Extract the [X, Y] coordinate from the center of the cell holding the provided text.  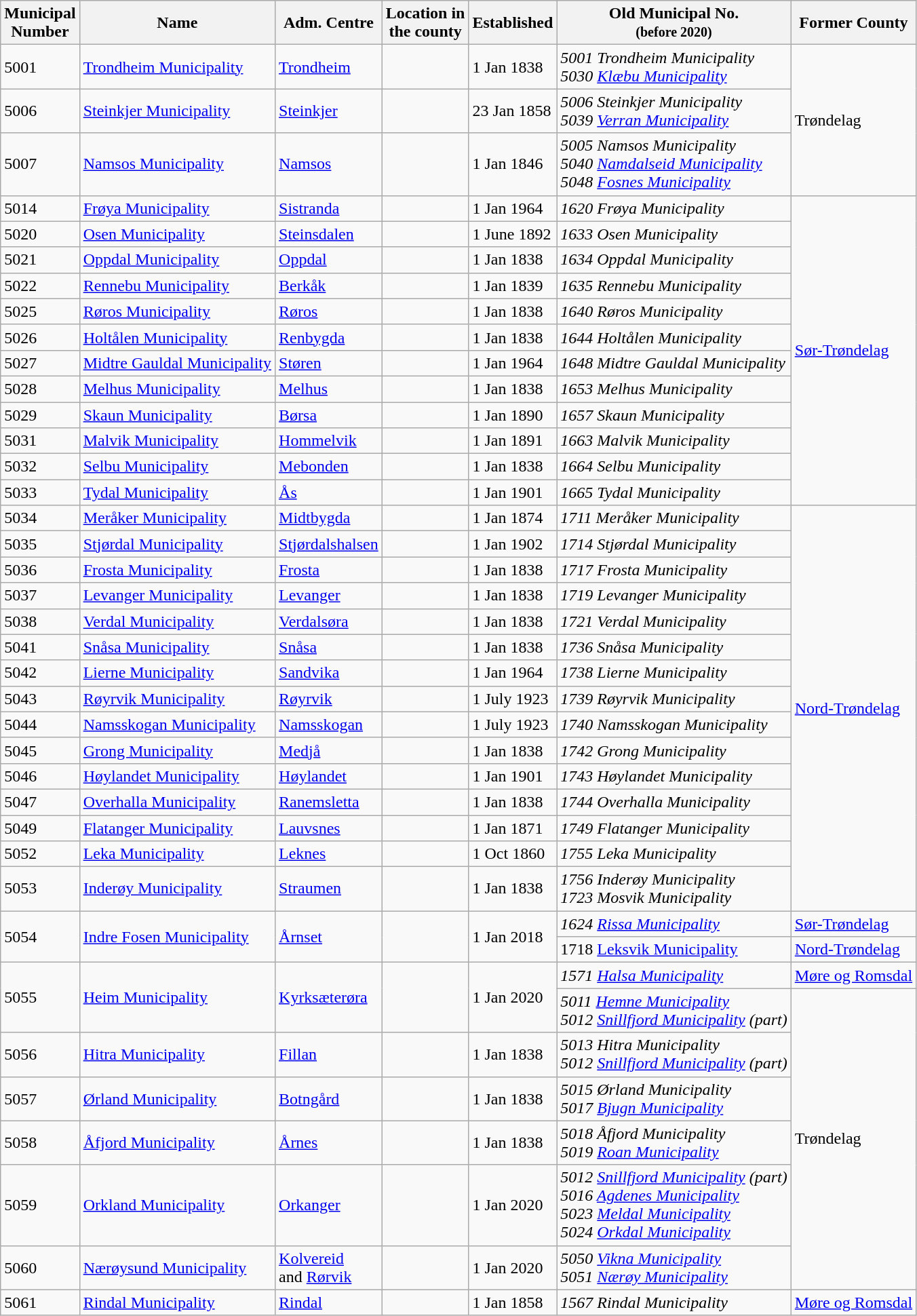
1 Jan 1890 [513, 414]
5060 [40, 1267]
Kyrksæterøra [329, 997]
Kolvereidand Rørvik [329, 1267]
Røyrvik Municipality [177, 699]
1749 Flatanger Municipality [674, 828]
1740 Namsskogan Municipality [674, 724]
1633 Osen Municipality [674, 234]
Namsskogan [329, 724]
Rindal [329, 1302]
Verdal Municipality [177, 621]
1567 Rindal Municipality [674, 1302]
1738 Lierne Municipality [674, 673]
Børsa [329, 414]
Rennebu Municipality [177, 286]
1 Jan 2018 [513, 937]
Berkåk [329, 286]
Sistranda [329, 208]
Røros [329, 311]
5026 [40, 337]
Flatanger Municipality [177, 828]
5015 Ørland Municipality5017 Bjugn Municipality [674, 1099]
1 Jan 1839 [513, 286]
1719 Levanger Municipality [674, 596]
Leknes [329, 854]
1756 Inderøy Municipality 1723 Mosvik Municipality [674, 889]
Verdalsøra [329, 621]
Old Municipal No.(before 2020) [674, 23]
1664 Selbu Municipality [674, 467]
Lauvsnes [329, 828]
5028 [40, 389]
Melhus [329, 389]
Stjørdal Municipality [177, 544]
5036 [40, 570]
Hitra Municipality [177, 1054]
5031 [40, 441]
5025 [40, 311]
Steinkjer Municipality [177, 111]
5054 [40, 937]
Ranemsletta [329, 802]
1620 Frøya Municipality [674, 208]
1663 Malvik Municipality [674, 441]
5046 [40, 776]
Midtre Gauldal Municipality [177, 363]
5022 [40, 286]
Orkland Municipality [177, 1205]
5052 [40, 854]
1 Jan 1858 [513, 1302]
Selbu Municipality [177, 467]
Straumen [329, 889]
Trondheim [329, 66]
Trondheim Municipality [177, 66]
5001 Trondheim Municipality5030 Klæbu Municipality [674, 66]
1634 Oppdal Municipality [674, 260]
5011 Hemne Municipality5012 Snillfjord Municipality (part) [674, 1011]
1743 Høylandet Municipality [674, 776]
Ås [329, 492]
Namsos [329, 164]
1711 Meråker Municipality [674, 518]
Snåsa Municipality [177, 647]
Røros Municipality [177, 311]
Frosta [329, 570]
Medjå [329, 750]
1 June 1892 [513, 234]
23 Jan 1858 [513, 111]
1717 Frosta Municipality [674, 570]
5053 [40, 889]
Røyrvik [329, 699]
Inderøy Municipality [177, 889]
Name [177, 23]
Holtålen Municipality [177, 337]
Indre Fosen Municipality [177, 937]
5055 [40, 997]
1624 Rissa Municipality [674, 924]
Fillan [329, 1054]
Oppdal Municipality [177, 260]
Skaun Municipality [177, 414]
1657 Skaun Municipality [674, 414]
Heim Municipality [177, 997]
5056 [40, 1054]
5038 [40, 621]
1 Jan 1871 [513, 828]
1 Jan 1874 [513, 518]
5057 [40, 1099]
5037 [40, 596]
5044 [40, 724]
Grong Municipality [177, 750]
Levanger Municipality [177, 596]
1736 Snåsa Municipality [674, 647]
Levanger [329, 596]
MunicipalNumber [40, 23]
Steinkjer [329, 111]
5041 [40, 647]
Renbygda [329, 337]
Årnes [329, 1142]
1635 Rennebu Municipality [674, 286]
Hommelvik [329, 441]
Stjørdalshalsen [329, 544]
Årnset [329, 937]
5033 [40, 492]
5027 [40, 363]
Åfjord Municipality [177, 1142]
5012 Snillfjord Municipality (part)5016 Agdenes Municipality5023 Meldal Municipality5024 Orkdal Municipality [674, 1205]
1 Jan 1891 [513, 441]
Established [513, 23]
Location inthe county [425, 23]
Namsos Municipality [177, 164]
Steinsdalen [329, 234]
5001 [40, 66]
1755 Leka Municipality [674, 854]
1718 Leksvik Municipality [674, 950]
Frøya Municipality [177, 208]
Orkanger [329, 1205]
5049 [40, 828]
5029 [40, 414]
5043 [40, 699]
Støren [329, 363]
Lierne Municipality [177, 673]
Overhalla Municipality [177, 802]
5059 [40, 1205]
Høylandet [329, 776]
Leka Municipality [177, 854]
Midtbygda [329, 518]
5042 [40, 673]
5047 [40, 802]
1648 Midtre Gauldal Municipality [674, 363]
5021 [40, 260]
Høylandet Municipality [177, 776]
5045 [40, 750]
1 Jan 1902 [513, 544]
5018 Åfjord Municipality5019 Roan Municipality [674, 1142]
Nærøysund Municipality [177, 1267]
1714 Stjørdal Municipality [674, 544]
1653 Melhus Municipality [674, 389]
1640 Røros Municipality [674, 311]
Ørland Municipality [177, 1099]
Mebonden [329, 467]
Snåsa [329, 647]
Osen Municipality [177, 234]
1744 Overhalla Municipality [674, 802]
5006 Steinkjer Municipality5039 Verran Municipality [674, 111]
Botngård [329, 1099]
5032 [40, 467]
5013 Hitra Municipality5012 Snillfjord Municipality (part) [674, 1054]
Malvik Municipality [177, 441]
Oppdal [329, 260]
5034 [40, 518]
5005 Namsos Municipality5040 Namdalseid Municipality5048 Fosnes Municipality [674, 164]
Tydal Municipality [177, 492]
1721 Verdal Municipality [674, 621]
Meråker Municipality [177, 518]
Former County [853, 23]
5007 [40, 164]
5061 [40, 1302]
1571 Halsa Municipality [674, 975]
1 Jan 1846 [513, 164]
1739 Røyrvik Municipality [674, 699]
1644 Holtålen Municipality [674, 337]
Namsskogan Municipality [177, 724]
5035 [40, 544]
Sandvika [329, 673]
Melhus Municipality [177, 389]
1665 Tydal Municipality [674, 492]
Frosta Municipality [177, 570]
5006 [40, 111]
Adm. Centre [329, 23]
5050 Vikna Municipality5051 Nærøy Municipality [674, 1267]
1742 Grong Municipality [674, 750]
1 Oct 1860 [513, 854]
Rindal Municipality [177, 1302]
5058 [40, 1142]
5020 [40, 234]
5014 [40, 208]
